Provide the [x, y] coordinate of the cell's center where the given text is located.  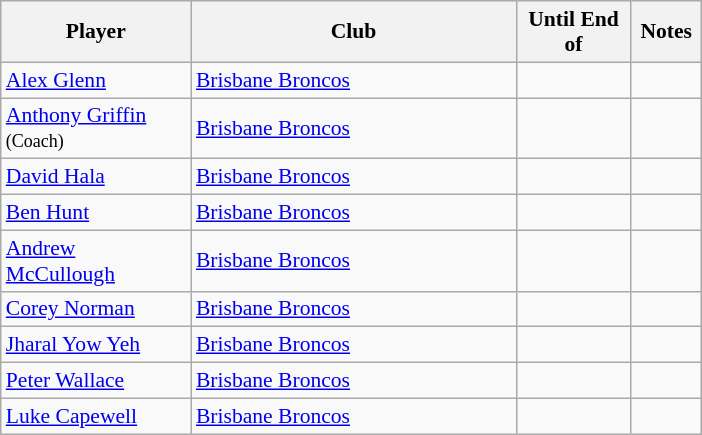
Anthony Griffin (Coach) [96, 128]
Club [354, 32]
Notes [666, 32]
Andrew McCullough [96, 260]
Player [96, 32]
Jharal Yow Yeh [96, 345]
Peter Wallace [96, 381]
Ben Hunt [96, 213]
Until End of [574, 32]
David Hala [96, 177]
Alex Glenn [96, 80]
Corey Norman [96, 309]
Luke Capewell [96, 416]
